Scan for the cell matching the given text and deliver its (x, y) coordinate at center. 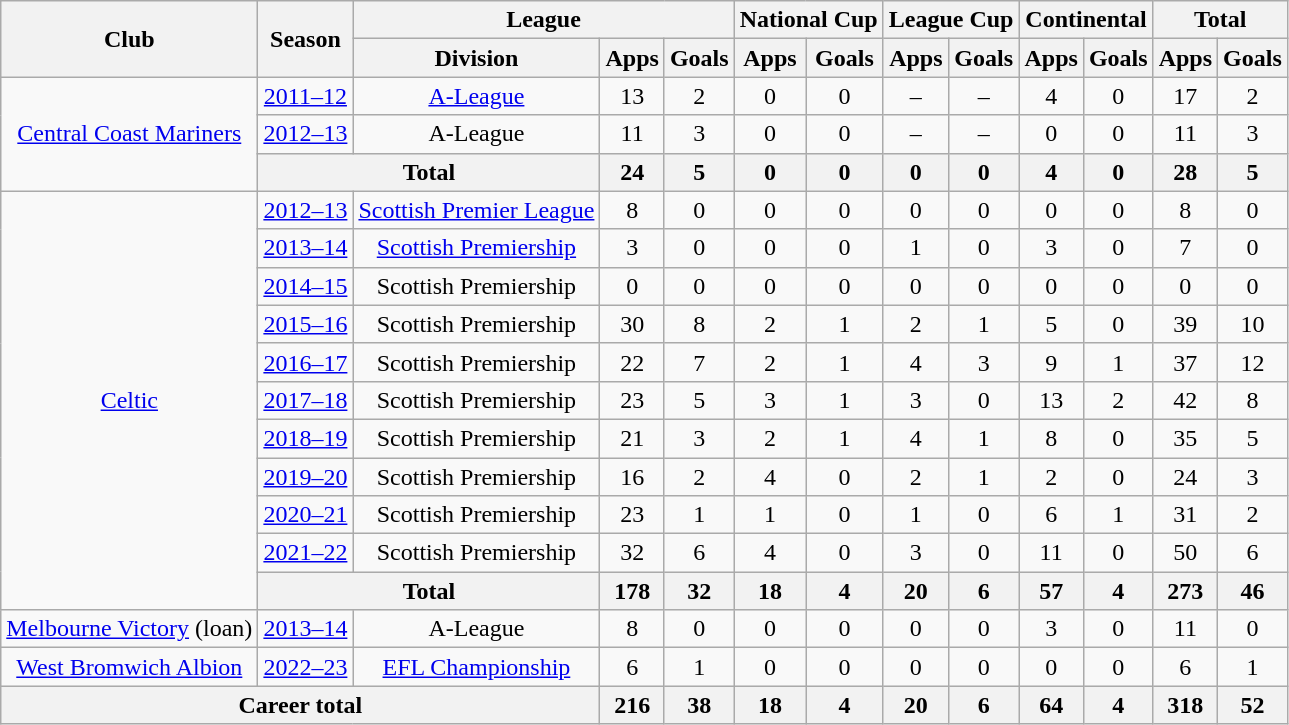
National Cup (808, 20)
35 (1185, 438)
37 (1185, 362)
16 (632, 477)
52 (1253, 705)
2011–12 (306, 96)
28 (1185, 172)
Career total (300, 705)
Celtic (130, 400)
2016–17 (306, 362)
38 (699, 705)
Scottish Premier League (476, 210)
League Cup (951, 20)
178 (632, 591)
Division (476, 58)
2018–19 (306, 438)
10 (1253, 324)
League (544, 20)
50 (1185, 553)
64 (1051, 705)
273 (1185, 591)
46 (1253, 591)
39 (1185, 324)
2021–22 (306, 553)
2019–20 (306, 477)
31 (1185, 515)
Central Coast Mariners (130, 134)
42 (1185, 400)
22 (632, 362)
216 (632, 705)
12 (1253, 362)
West Bromwich Albion (130, 667)
2015–16 (306, 324)
17 (1185, 96)
318 (1185, 705)
Melbourne Victory (loan) (130, 629)
Season (306, 39)
2022–23 (306, 667)
9 (1051, 362)
EFL Championship (476, 667)
Continental (1086, 20)
2017–18 (306, 400)
2014–15 (306, 286)
21 (632, 438)
Club (130, 39)
2020–21 (306, 515)
30 (632, 324)
57 (1051, 591)
